Find where the given text appears and provide that cell's center as (X, Y) coordinate. 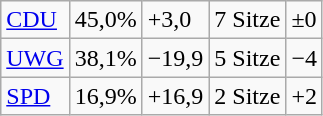
−19,9 (176, 58)
7 Sitze (248, 20)
UWG (35, 58)
2 Sitze (248, 96)
45,0% (106, 20)
+3,0 (176, 20)
+2 (304, 96)
+16,9 (176, 96)
5 Sitze (248, 58)
CDU (35, 20)
16,9% (106, 96)
38,1% (106, 58)
−4 (304, 58)
±0 (304, 20)
SPD (35, 96)
